Find where the given text appears and provide that cell's center as (x, y) coordinate. 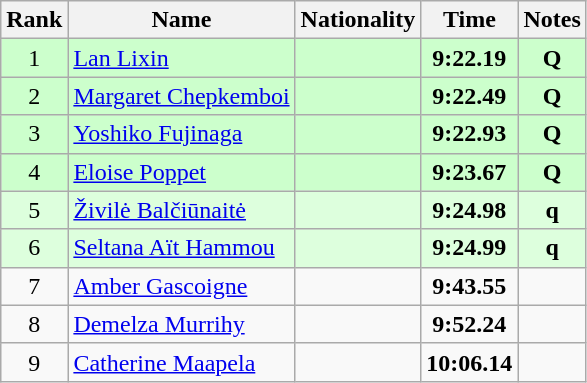
Seltana Aït Hammou (182, 248)
9:52.24 (470, 324)
7 (34, 286)
10:06.14 (470, 362)
Name (182, 20)
Notes (552, 20)
9:24.99 (470, 248)
Lan Lixin (182, 58)
5 (34, 210)
6 (34, 248)
4 (34, 172)
9:22.19 (470, 58)
Nationality (358, 20)
Margaret Chepkemboi (182, 96)
Catherine Maapela (182, 362)
9:22.49 (470, 96)
8 (34, 324)
9:23.67 (470, 172)
Eloise Poppet (182, 172)
9:43.55 (470, 286)
3 (34, 134)
Demelza Murrihy (182, 324)
Živilė Balčiūnaitė (182, 210)
9:22.93 (470, 134)
2 (34, 96)
Amber Gascoigne (182, 286)
Time (470, 20)
Yoshiko Fujinaga (182, 134)
1 (34, 58)
9 (34, 362)
9:24.98 (470, 210)
Rank (34, 20)
